Detect which cell encompasses the target text, then output its [X, Y] center coordinate. 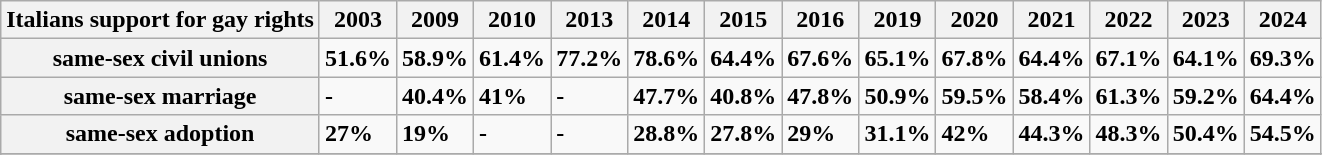
59.2% [1206, 96]
2014 [666, 20]
78.6% [666, 58]
48.3% [1128, 134]
40.4% [434, 96]
2016 [820, 20]
67.1% [1128, 58]
40.8% [744, 96]
19% [434, 134]
67.8% [974, 58]
31.1% [898, 134]
2009 [434, 20]
2020 [974, 20]
61.3% [1128, 96]
2022 [1128, 20]
67.6% [820, 58]
54.5% [1282, 134]
58.9% [434, 58]
27% [358, 134]
2003 [358, 20]
47.8% [820, 96]
2021 [1052, 20]
41% [512, 96]
2015 [744, 20]
same-sex marriage [160, 96]
Italians support for gay rights [160, 20]
64.1% [1206, 58]
2013 [590, 20]
50.9% [898, 96]
58.4% [1052, 96]
2019 [898, 20]
2023 [1206, 20]
29% [820, 134]
42% [974, 134]
28.8% [666, 134]
77.2% [590, 58]
same-sex adoption [160, 134]
2024 [1282, 20]
2010 [512, 20]
65.1% [898, 58]
same-sex civil unions [160, 58]
27.8% [744, 134]
44.3% [1052, 134]
61.4% [512, 58]
69.3% [1282, 58]
51.6% [358, 58]
47.7% [666, 96]
50.4% [1206, 134]
59.5% [974, 96]
